From the cell containing the given text, extract its center point as [X, Y] coordinate. 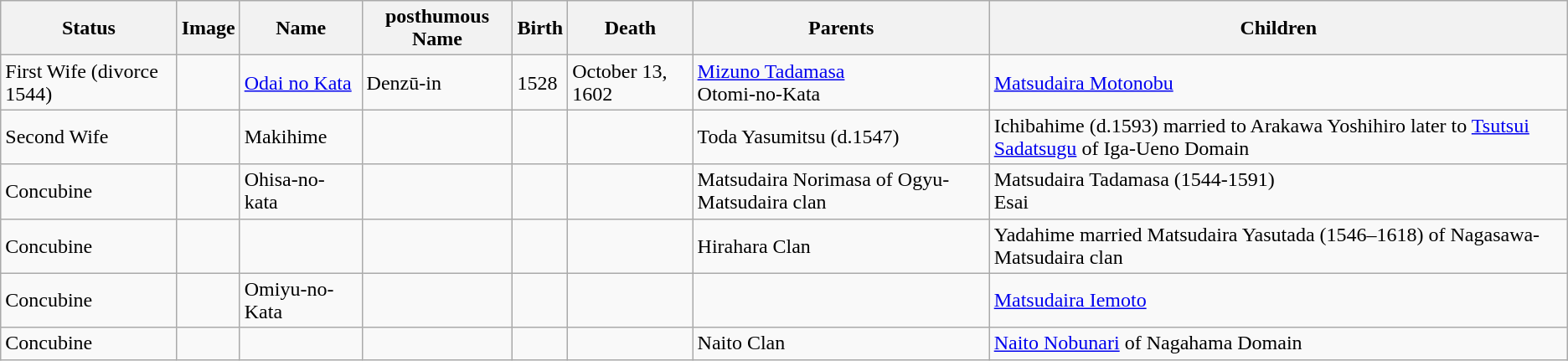
Naito Clan [841, 343]
Name [301, 28]
Image [208, 28]
Matsudaira Motonobu [1278, 82]
Ichibahime (d.1593) married to Arakawa Yoshihiro later to Tsutsui Sadatsugu of Iga-Ueno Domain [1278, 137]
Status [89, 28]
Matsudaira Tadamasa (1544-1591)Esai [1278, 191]
Death [630, 28]
Omiyu-no-Kata [301, 300]
Toda Yasumitsu (d.1547) [841, 137]
1528 [540, 82]
Ohisa-no-kata [301, 191]
Children [1278, 28]
Mizuno TadamasaOtomi-no-Kata [841, 82]
posthumous Name [437, 28]
Denzū-in [437, 82]
Matsudaira Iemoto [1278, 300]
Naito Nobunari of Nagahama Domain [1278, 343]
Odai no Kata [301, 82]
October 13, 1602 [630, 82]
Matsudaira Norimasa of Ogyu-Matsudaira clan [841, 191]
Birth [540, 28]
Parents [841, 28]
Yadahime married Matsudaira Yasutada (1546–1618) of Nagasawa-Matsudaira clan [1278, 246]
First Wife (divorce 1544) [89, 82]
Hirahara Clan [841, 246]
Second Wife [89, 137]
Makihime [301, 137]
